Capture the cell that displays the provided text and extract its (x, y) central coordinate. 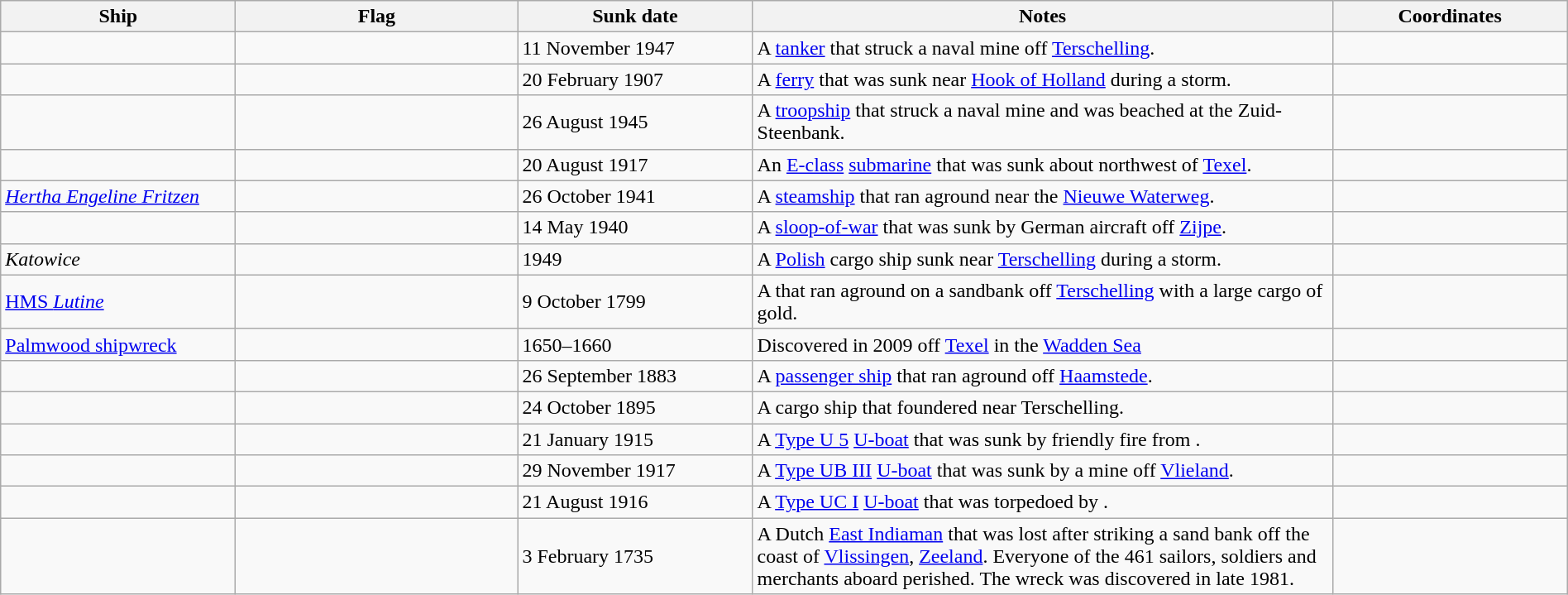
Discovered in 2009 off Texel in the Wadden Sea (1042, 344)
Palmwood shipwreck (118, 344)
24 October 1895 (635, 407)
Katowice (118, 259)
Notes (1042, 17)
A sloop-of-war that was sunk by German aircraft off Zijpe. (1042, 228)
26 September 1883 (635, 376)
Hertha Engeline Fritzen (118, 196)
A steamship that ran aground near the Nieuwe Waterweg. (1042, 196)
A that ran aground on a sandbank off Terschelling with a large cargo of gold. (1042, 301)
9 October 1799 (635, 301)
A Type UC I U-boat that was torpedoed by . (1042, 502)
21 August 1916 (635, 502)
A tanker that struck a naval mine off Terschelling. (1042, 48)
26 August 1945 (635, 122)
A troopship that struck a naval mine and was beached at the Zuid-Steenbank. (1042, 122)
A cargo ship that foundered near Terschelling. (1042, 407)
21 January 1915 (635, 439)
HMS Lutine (118, 301)
An E-class submarine that was sunk about northwest of Texel. (1042, 165)
A Type UB III U-boat that was sunk by a mine off Vlieland. (1042, 471)
26 October 1941 (635, 196)
1650–1660 (635, 344)
20 February 1907 (635, 79)
Sunk date (635, 17)
20 August 1917 (635, 165)
A Polish cargo ship sunk near Terschelling during a storm. (1042, 259)
1949 (635, 259)
14 May 1940 (635, 228)
A ferry that was sunk near Hook of Holland during a storm. (1042, 79)
A passenger ship that ran aground off Haamstede. (1042, 376)
Ship (118, 17)
3 February 1735 (635, 556)
29 November 1917 (635, 471)
Coordinates (1450, 17)
A Type U 5 U-boat that was sunk by friendly fire from . (1042, 439)
Flag (377, 17)
11 November 1947 (635, 48)
